Provide the (x, y) coordinate of the cell's center where the given text is located.  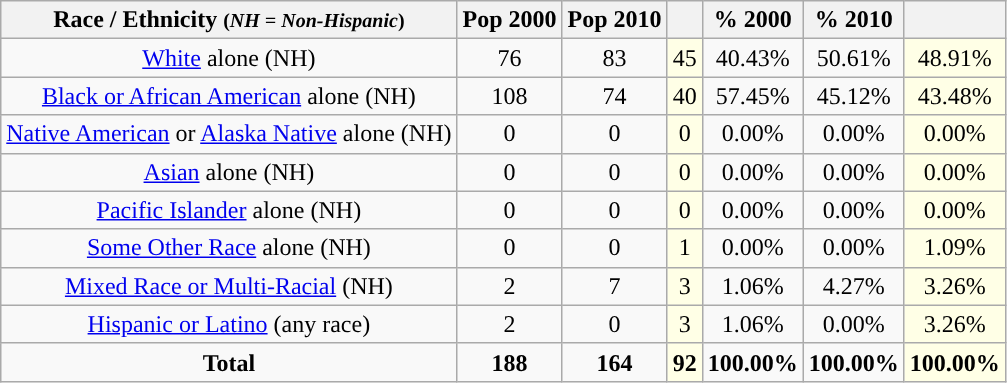
Black or African American alone (NH) (229, 96)
45 (684, 58)
1 (684, 248)
Native American or Alaska Native alone (NH) (229, 134)
1.09% (954, 248)
% 2010 (854, 20)
43.48% (954, 96)
White alone (NH) (229, 58)
4.27% (854, 286)
Mixed Race or Multi-Racial (NH) (229, 286)
164 (614, 362)
74 (614, 96)
Pop 2010 (614, 20)
57.45% (752, 96)
188 (510, 362)
Asian alone (NH) (229, 172)
40.43% (752, 58)
48.91% (954, 58)
Pacific Islander alone (NH) (229, 210)
83 (614, 58)
45.12% (854, 96)
7 (614, 286)
40 (684, 96)
76 (510, 58)
Hispanic or Latino (any race) (229, 324)
Some Other Race alone (NH) (229, 248)
108 (510, 96)
Pop 2000 (510, 20)
92 (684, 362)
% 2000 (752, 20)
50.61% (854, 58)
Race / Ethnicity (NH = Non-Hispanic) (229, 20)
Total (229, 362)
